For the text-containing cell, return its midpoint in (X, Y) coordinate format. 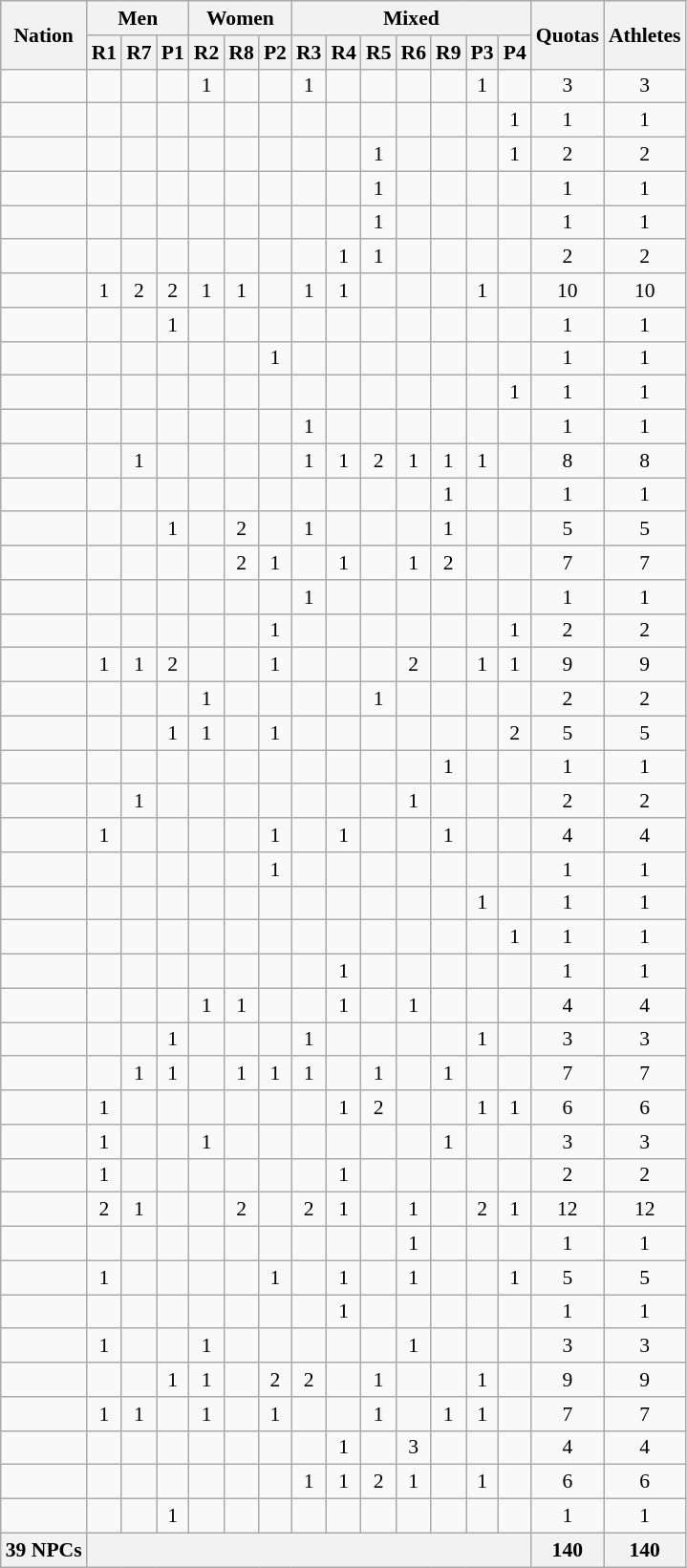
Men (138, 18)
Athletes (645, 34)
39 NPCs (44, 1550)
R9 (449, 53)
R7 (140, 53)
R1 (105, 53)
Quotas (568, 34)
R8 (241, 53)
P3 (483, 53)
P2 (275, 53)
Women (241, 18)
R3 (310, 53)
R4 (344, 53)
R5 (378, 53)
Nation (44, 34)
R6 (413, 53)
R2 (206, 53)
P1 (173, 53)
P4 (515, 53)
Mixed (411, 18)
